Locate the cell with the specified text and output its [X, Y] center coordinate. 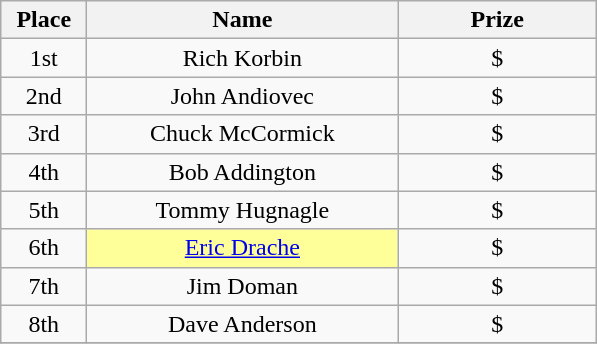
Bob Addington [242, 172]
Prize [498, 20]
Place [44, 20]
Name [242, 20]
John Andiovec [242, 96]
Dave Anderson [242, 324]
3rd [44, 134]
7th [44, 286]
8th [44, 324]
Eric Drache [242, 248]
1st [44, 58]
6th [44, 248]
Chuck McCormick [242, 134]
Jim Doman [242, 286]
4th [44, 172]
Rich Korbin [242, 58]
2nd [44, 96]
Tommy Hugnagle [242, 210]
5th [44, 210]
